From the cell containing the given text, extract its center point as [X, Y] coordinate. 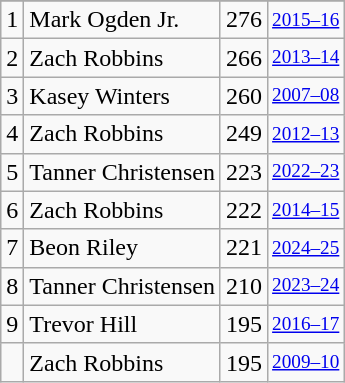
9 [12, 324]
249 [244, 134]
8 [12, 286]
2024–25 [306, 248]
Beon Riley [122, 248]
2009–10 [306, 362]
2 [12, 58]
1 [12, 20]
260 [244, 96]
2007–08 [306, 96]
Trevor Hill [122, 324]
2022–23 [306, 172]
2016–17 [306, 324]
2012–13 [306, 134]
210 [244, 286]
223 [244, 172]
276 [244, 20]
266 [244, 58]
3 [12, 96]
5 [12, 172]
221 [244, 248]
Kasey Winters [122, 96]
Mark Ogden Jr. [122, 20]
2013–14 [306, 58]
2014–15 [306, 210]
6 [12, 210]
222 [244, 210]
2023–24 [306, 286]
2015–16 [306, 20]
4 [12, 134]
7 [12, 248]
